Return the [X, Y] coordinate for the center point of the cell that contains the specified text.  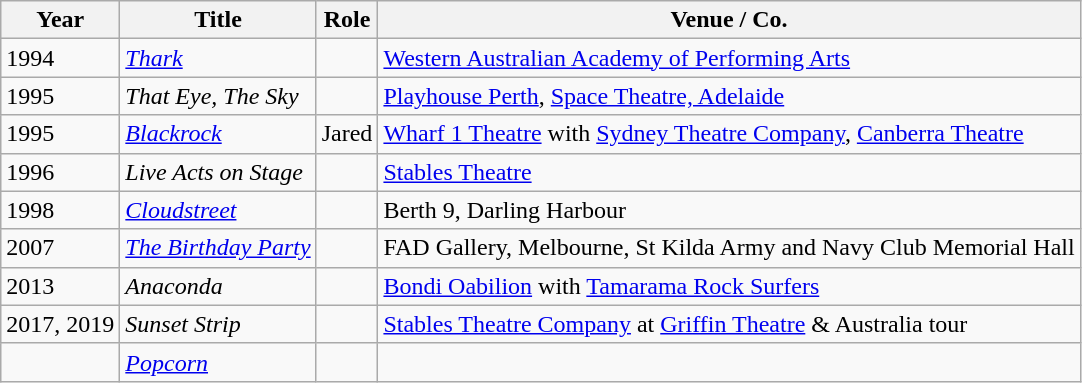
Thark [218, 58]
Wharf 1 Theatre with Sydney Theatre Company, Canberra Theatre [729, 134]
Playhouse Perth, Space Theatre, Adelaide [729, 96]
Berth 9, Darling Harbour [729, 210]
2007 [60, 248]
1994 [60, 58]
The Birthday Party [218, 248]
2013 [60, 286]
Western Australian Academy of Performing Arts [729, 58]
1998 [60, 210]
Cloudstreet [218, 210]
Role [347, 20]
2017, 2019 [60, 324]
Venue / Co. [729, 20]
Stables Theatre Company at Griffin Theatre & Australia tour [729, 324]
FAD Gallery, Melbourne, St Kilda Army and Navy Club Memorial Hall [729, 248]
Bondi Oabilion with Tamarama Rock Surfers [729, 286]
Popcorn [218, 362]
Anaconda [218, 286]
Blackrock [218, 134]
Stables Theatre [729, 172]
1996 [60, 172]
Year [60, 20]
That Eye, The Sky [218, 96]
Live Acts on Stage [218, 172]
Title [218, 20]
Sunset Strip [218, 324]
Jared [347, 134]
